Return (x, y) of the center of cell containing provided text 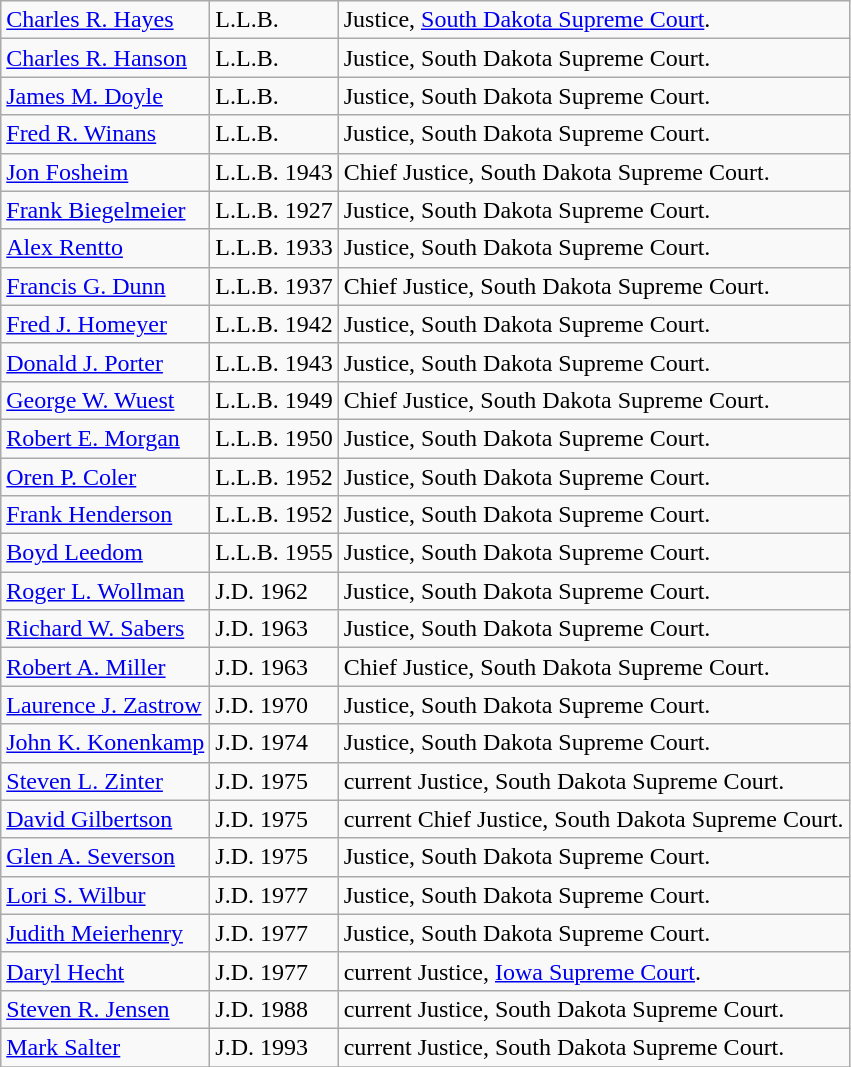
Alex Rentto (106, 248)
L.L.B. 1937 (274, 286)
Fred R. Winans (106, 134)
L.L.B. 1933 (274, 248)
Steven R. Jensen (106, 1009)
James M. Doyle (106, 96)
John K. Konenkamp (106, 743)
L.L.B. 1949 (274, 400)
J.D. 1993 (274, 1047)
Mark Salter (106, 1047)
J.D. 1988 (274, 1009)
Daryl Hecht (106, 971)
Charles R. Hayes (106, 20)
Robert E. Morgan (106, 438)
Francis G. Dunn (106, 286)
Lori S. Wilbur (106, 895)
Robert A. Miller (106, 667)
L.L.B. 1955 (274, 553)
J.D. 1962 (274, 591)
Laurence J. Zastrow (106, 705)
J.D. 1970 (274, 705)
Fred J. Homeyer (106, 324)
Charles R. Hanson (106, 58)
L.L.B. 1950 (274, 438)
current Justice, Iowa Supreme Court. (594, 971)
Frank Henderson (106, 515)
Donald J. Porter (106, 362)
L.L.B. 1927 (274, 210)
current Chief Justice, South Dakota Supreme Court. (594, 819)
Richard W. Sabers (106, 629)
Steven L. Zinter (106, 781)
Judith Meierhenry (106, 933)
David Gilbertson (106, 819)
Roger L. Wollman (106, 591)
Jon Fosheim (106, 172)
J.D. 1974 (274, 743)
Frank Biegelmeier (106, 210)
Boyd Leedom (106, 553)
Oren P. Coler (106, 477)
L.L.B. 1942 (274, 324)
Glen A. Severson (106, 857)
George W. Wuest (106, 400)
